Extract the (x, y) coordinate from the center of the cell holding the provided text.  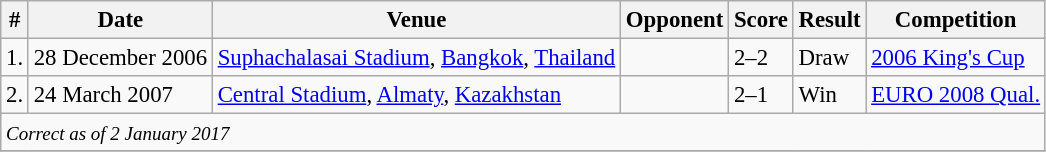
Suphachalasai Stadium, Bangkok, Thailand (416, 58)
2006 King's Cup (956, 58)
Score (762, 20)
2–1 (762, 95)
Date (120, 20)
1. (15, 58)
# (15, 20)
Opponent (675, 20)
2–2 (762, 58)
Competition (956, 20)
EURO 2008 Qual. (956, 95)
24 March 2007 (120, 95)
Venue (416, 20)
Central Stadium, Almaty, Kazakhstan (416, 95)
2. (15, 95)
28 December 2006 (120, 58)
Result (830, 20)
Win (830, 95)
Draw (830, 58)
Correct as of 2 January 2017 (524, 133)
